Provide the (x, y) coordinate of the cell's center where the given text is located.  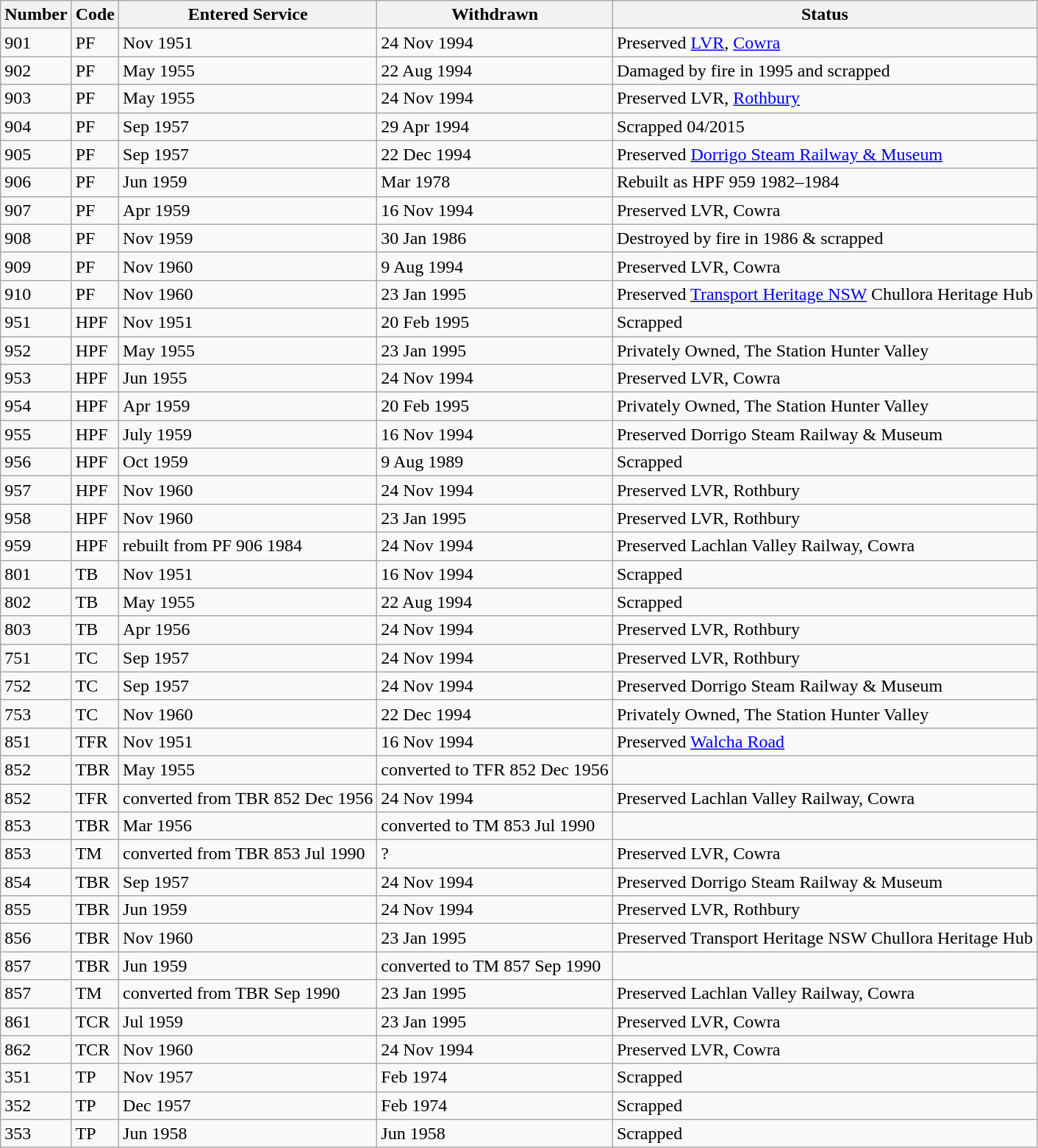
910 (36, 294)
Jun 1955 (248, 379)
Entered Service (248, 15)
802 (36, 602)
902 (36, 71)
954 (36, 406)
Jul 1959 (248, 1022)
753 (36, 714)
Number (36, 15)
Rebuilt as HPF 959 1982–1984 (825, 182)
Apr 1956 (248, 630)
converted from TBR Sep 1990 (248, 994)
901 (36, 43)
9 Aug 1989 (495, 462)
906 (36, 182)
752 (36, 686)
751 (36, 658)
862 (36, 1050)
861 (36, 1022)
Destroyed by fire in 1986 & scrapped (825, 238)
rebuilt from PF 906 1984 (248, 546)
854 (36, 882)
957 (36, 490)
908 (36, 238)
952 (36, 351)
29 Apr 1994 (495, 126)
909 (36, 266)
July 1959 (248, 434)
? (495, 854)
903 (36, 98)
converted from TBR 852 Dec 1956 (248, 797)
856 (36, 938)
Oct 1959 (248, 462)
converted to TM 853 Jul 1990 (495, 826)
Preserved Walcha Road (825, 742)
Nov 1959 (248, 238)
351 (36, 1077)
Damaged by fire in 1995 and scrapped (825, 71)
Withdrawn (495, 15)
Code (95, 15)
907 (36, 210)
30 Jan 1986 (495, 238)
Nov 1957 (248, 1077)
Mar 1956 (248, 826)
Status (825, 15)
958 (36, 518)
855 (36, 910)
905 (36, 154)
956 (36, 462)
converted to TFR 852 Dec 1956 (495, 769)
9 Aug 1994 (495, 266)
352 (36, 1105)
converted to TM 857 Sep 1990 (495, 966)
953 (36, 379)
955 (36, 434)
Dec 1957 (248, 1105)
951 (36, 322)
Scrapped 04/2015 (825, 126)
353 (36, 1133)
converted from TBR 853 Jul 1990 (248, 854)
959 (36, 546)
803 (36, 630)
Mar 1978 (495, 182)
851 (36, 742)
904 (36, 126)
801 (36, 574)
